Scan for the cell matching the given text and deliver its (x, y) coordinate at center. 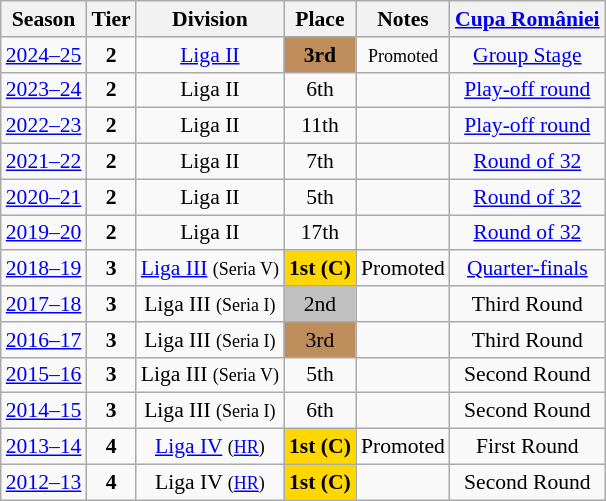
11th (320, 126)
2015–16 (44, 375)
2016–17 (44, 340)
2018–19 (44, 269)
2019–20 (44, 233)
Place (320, 19)
Tier (110, 19)
First Round (528, 447)
Division (210, 19)
2022–23 (44, 126)
Cupa României (528, 19)
Notes (403, 19)
Quarter-finals (528, 269)
17th (320, 233)
2013–14 (44, 447)
2014–15 (44, 411)
2017–18 (44, 304)
2020–21 (44, 197)
Season (44, 19)
2024–25 (44, 55)
7th (320, 162)
2nd (320, 304)
Group Stage (528, 55)
2023–24 (44, 90)
2021–22 (44, 162)
2012–13 (44, 482)
